Identify which cell holds the provided text, then report its [x, y] central coordinate. 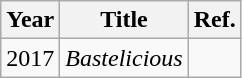
Bastelicious [124, 58]
Ref. [214, 20]
2017 [30, 58]
Title [124, 20]
Year [30, 20]
